Return (X, Y) of the center of cell containing provided text 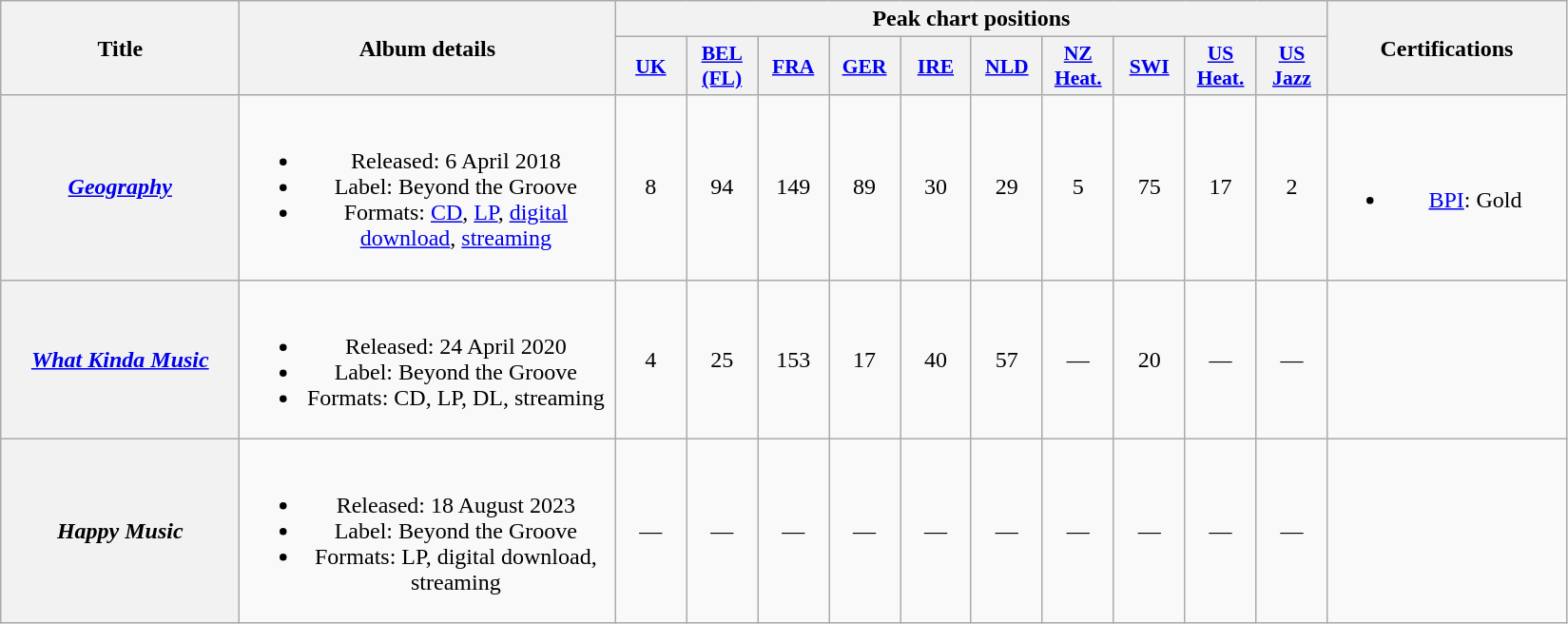
Geography (120, 187)
BPI: Gold (1447, 187)
GER (865, 67)
Released: 24 April 2020Label: Beyond the GrooveFormats: CD, LP, DL, streaming (428, 360)
NZHeat. (1078, 67)
Peak chart positions (972, 19)
25 (723, 360)
IRE (936, 67)
NLD (1006, 67)
8 (650, 187)
What Kinda Music (120, 360)
Happy Music (120, 531)
4 (650, 360)
20 (1149, 360)
2 (1291, 187)
Album details (428, 48)
153 (793, 360)
SWI (1149, 67)
75 (1149, 187)
USJazz (1291, 67)
Released: 6 April 2018Label: Beyond the GrooveFormats: CD, LP, digital download, streaming (428, 187)
57 (1006, 360)
149 (793, 187)
94 (723, 187)
FRA (793, 67)
USHeat. (1221, 67)
40 (936, 360)
Released: 18 August 2023Label: Beyond the GrooveFormats: LP, digital download, streaming (428, 531)
5 (1078, 187)
Title (120, 48)
29 (1006, 187)
UK (650, 67)
89 (865, 187)
30 (936, 187)
BEL(FL) (723, 67)
Certifications (1447, 48)
